Determine the [X, Y] coordinate at the center of the cell enclosing the given text.  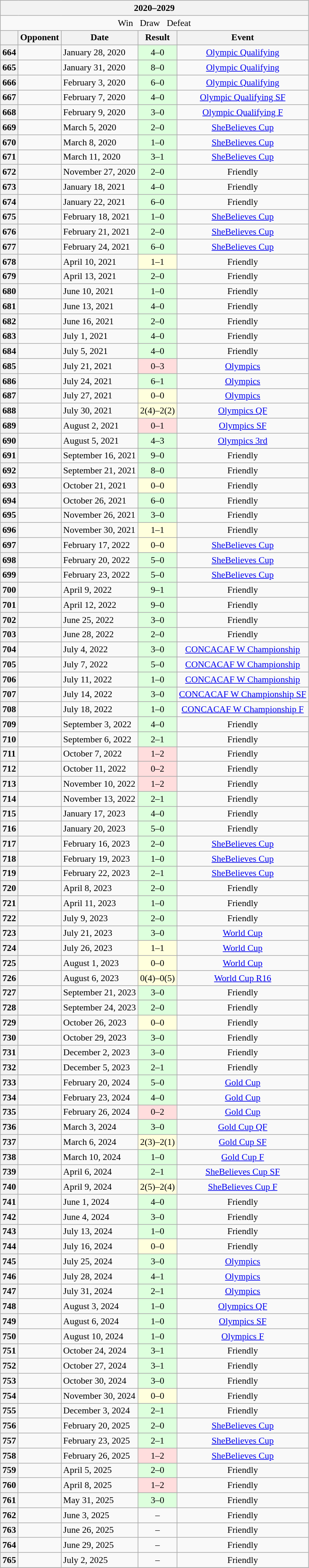
March 10, 2024 [100, 1157]
June 13, 2021 [100, 307]
764 [9, 1545]
Olympic Qualifying SF [242, 98]
687 [9, 396]
SheBelieves Cup SF [242, 1172]
March 11, 2020 [100, 157]
688 [9, 411]
762 [9, 1515]
710 [9, 739]
730 [9, 1038]
731 [9, 1053]
673 [9, 187]
736 [9, 1127]
May 31, 2025 [100, 1501]
July 9, 2023 [100, 918]
695 [9, 515]
June 1, 2024 [100, 1202]
September 3, 2022 [100, 724]
April 8, 2025 [100, 1485]
679 [9, 276]
July 7, 2022 [100, 665]
734 [9, 1098]
November 13, 2022 [100, 799]
April 5, 2025 [100, 1470]
August 3, 2024 [100, 1307]
August 5, 2021 [100, 441]
April 10, 2021 [100, 262]
June 4, 2024 [100, 1217]
February 17, 2022 [100, 545]
682 [9, 321]
April 9, 2024 [100, 1187]
761 [9, 1501]
Opponent [39, 38]
760 [9, 1485]
745 [9, 1262]
February 9, 2020 [100, 113]
713 [9, 784]
July 21, 2023 [100, 933]
July 13, 2024 [100, 1232]
686 [9, 381]
July 24, 2021 [100, 381]
737 [9, 1142]
689 [9, 426]
714 [9, 799]
Win Draw Defeat [154, 23]
692 [9, 471]
October 21, 2021 [100, 486]
2020–2029 [154, 8]
December 5, 2023 [100, 1068]
677 [9, 247]
April 9, 2022 [100, 590]
February 26, 2024 [100, 1112]
758 [9, 1456]
671 [9, 157]
July 11, 2022 [100, 679]
November 27, 2020 [100, 172]
743 [9, 1232]
683 [9, 336]
694 [9, 501]
4–1 [158, 1276]
750 [9, 1336]
724 [9, 948]
February 22, 2023 [100, 873]
706 [9, 679]
April 13, 2021 [100, 276]
721 [9, 904]
732 [9, 1068]
738 [9, 1157]
April 12, 2022 [100, 605]
702 [9, 620]
July 14, 2022 [100, 695]
April 8, 2023 [100, 889]
October 7, 2022 [100, 754]
755 [9, 1411]
February 20, 2024 [100, 1082]
October 26, 2023 [100, 1023]
680 [9, 292]
698 [9, 560]
Gold Cup SF [242, 1142]
World Cup R16 [242, 978]
SheBelieves Cup F [242, 1187]
752 [9, 1366]
June 28, 2022 [100, 635]
July 30, 2021 [100, 411]
Event [242, 38]
0(4)–0(5) [158, 978]
January 31, 2020 [100, 68]
723 [9, 933]
July 25, 2024 [100, 1262]
February 7, 2020 [100, 98]
CONCACAF W Championship F [242, 710]
756 [9, 1426]
691 [9, 456]
2(4)–2(2) [158, 411]
September 24, 2023 [100, 1008]
January 20, 2023 [100, 829]
June 10, 2021 [100, 292]
712 [9, 769]
July 4, 2022 [100, 650]
697 [9, 545]
9–1 [158, 590]
4–3 [158, 441]
2(3)–2(1) [158, 1142]
June 3, 2025 [100, 1515]
Gold Cup F [242, 1157]
February 18, 2021 [100, 217]
703 [9, 635]
709 [9, 724]
676 [9, 232]
708 [9, 710]
February 24, 2021 [100, 247]
February 20, 2022 [100, 560]
November 26, 2021 [100, 515]
678 [9, 262]
757 [9, 1441]
January 17, 2023 [100, 814]
701 [9, 605]
668 [9, 113]
753 [9, 1381]
October 24, 2024 [100, 1351]
684 [9, 351]
735 [9, 1112]
July 1, 2021 [100, 336]
2(5)–2(4) [158, 1187]
719 [9, 873]
February 21, 2021 [100, 232]
November 30, 2024 [100, 1396]
718 [9, 859]
675 [9, 217]
December 3, 2024 [100, 1411]
725 [9, 963]
Olympics F [242, 1336]
August 6, 2023 [100, 978]
717 [9, 844]
July 5, 2021 [100, 351]
727 [9, 993]
Olympics 3rd [242, 441]
June 16, 2021 [100, 321]
Date [100, 38]
February 19, 2023 [100, 859]
September 21, 2021 [100, 471]
665 [9, 68]
739 [9, 1172]
729 [9, 1023]
700 [9, 590]
667 [9, 98]
January 18, 2021 [100, 187]
August 10, 2024 [100, 1336]
693 [9, 486]
February 16, 2023 [100, 844]
June 29, 2025 [100, 1545]
October 26, 2021 [100, 501]
November 30, 2021 [100, 530]
722 [9, 918]
June 25, 2022 [100, 620]
716 [9, 829]
June 26, 2025 [100, 1530]
July 18, 2022 [100, 710]
September 16, 2021 [100, 456]
March 3, 2024 [100, 1127]
February 26, 2025 [100, 1456]
0–3 [158, 366]
711 [9, 754]
March 5, 2020 [100, 127]
749 [9, 1321]
666 [9, 83]
715 [9, 814]
699 [9, 575]
July 27, 2021 [100, 396]
August 6, 2024 [100, 1321]
August 1, 2023 [100, 963]
October 11, 2022 [100, 769]
July 21, 2021 [100, 366]
733 [9, 1082]
670 [9, 142]
674 [9, 202]
681 [9, 307]
741 [9, 1202]
759 [9, 1470]
740 [9, 1187]
704 [9, 650]
October 27, 2024 [100, 1366]
685 [9, 366]
September 6, 2022 [100, 739]
726 [9, 978]
728 [9, 1008]
690 [9, 441]
April 11, 2023 [100, 904]
April 6, 2024 [100, 1172]
Gold Cup QF [242, 1127]
747 [9, 1292]
February 23, 2024 [100, 1098]
720 [9, 889]
October 30, 2024 [100, 1381]
July 16, 2024 [100, 1247]
746 [9, 1276]
March 8, 2020 [100, 142]
July 28, 2024 [100, 1276]
January 22, 2021 [100, 202]
July 2, 2025 [100, 1560]
February 23, 2022 [100, 575]
705 [9, 665]
765 [9, 1560]
0–1 [158, 426]
754 [9, 1396]
February 23, 2025 [100, 1441]
672 [9, 172]
Result [158, 38]
January 28, 2020 [100, 53]
December 2, 2023 [100, 1053]
744 [9, 1247]
March 6, 2024 [100, 1142]
763 [9, 1530]
742 [9, 1217]
664 [9, 53]
751 [9, 1351]
707 [9, 695]
February 3, 2020 [100, 83]
748 [9, 1307]
September 21, 2023 [100, 993]
Olympic Qualifying F [242, 113]
October 29, 2023 [100, 1038]
July 26, 2023 [100, 948]
November 10, 2022 [100, 784]
669 [9, 127]
February 20, 2025 [100, 1426]
696 [9, 530]
6–1 [158, 381]
July 31, 2024 [100, 1292]
CONCACAF W Championship SF [242, 695]
August 2, 2021 [100, 426]
